Provide the [X, Y] coordinate of the cell's center where the given text is located.  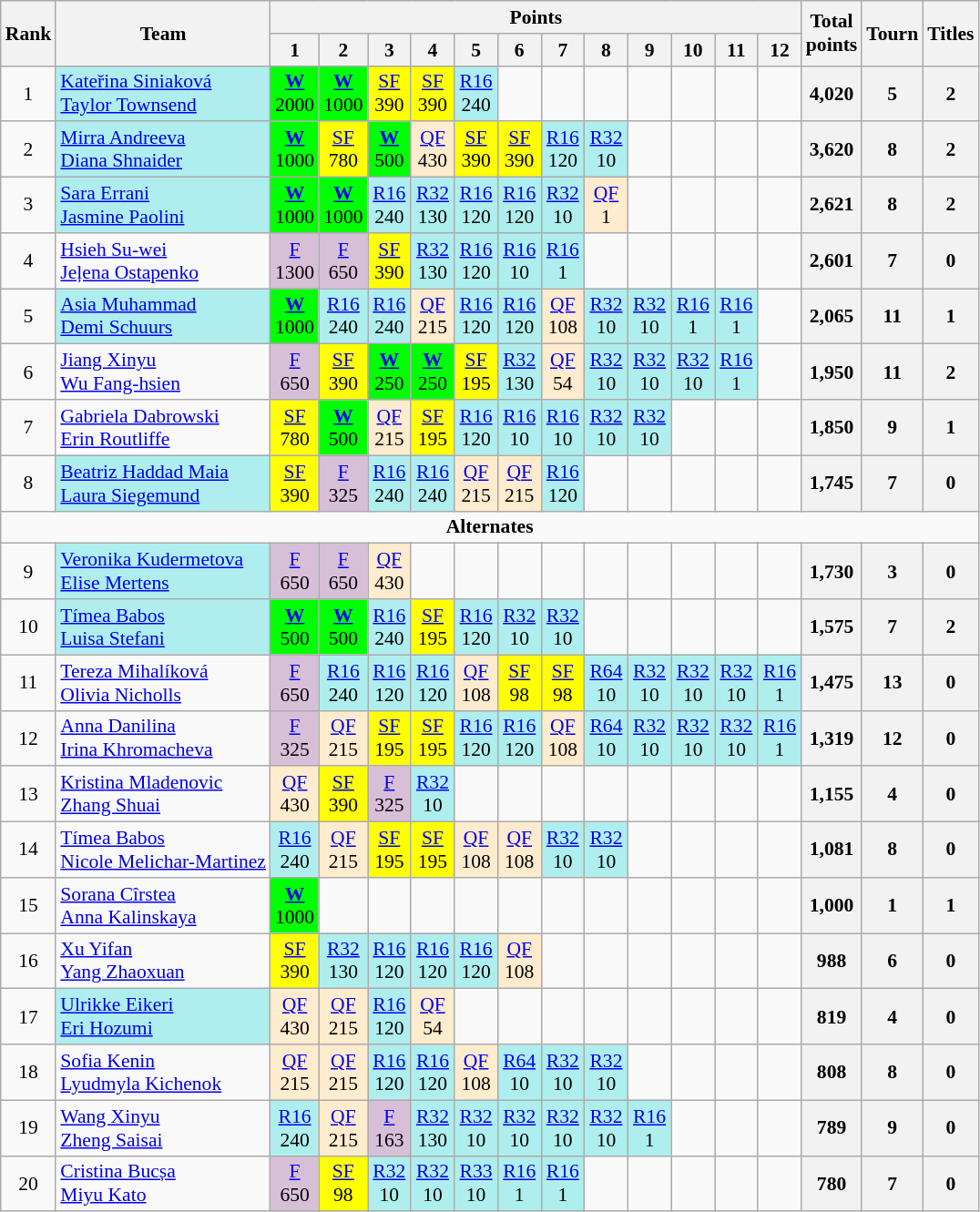
Hsieh Su-wei Jeļena Ostapenko [163, 260]
Points [536, 17]
988 [832, 962]
Sara Errani Jasmine Paolini [163, 206]
1,950 [832, 372]
1,745 [832, 483]
Gabriela Dabrowski Erin Routliffe [163, 428]
2,601 [832, 260]
Alternates [490, 527]
Kristina Mladenovic Zhang Shuai [163, 794]
1,475 [832, 683]
Beatriz Haddad Maia Laura Siegemund [163, 483]
F163 [390, 1127]
F1300 [295, 260]
4,020 [832, 93]
Wang Xinyu Zheng Saisai [163, 1127]
1,850 [832, 428]
18 [29, 1073]
Asia Muhammad Demi Schuurs [163, 317]
789 [832, 1127]
Sofia Kenin Lyudmyla Kichenok [163, 1073]
Cristina Bucșa Miyu Kato [163, 1184]
Xu Yifan Yang Zhaoxuan [163, 962]
780 [832, 1184]
2,065 [832, 317]
Tourn [893, 33]
16 [29, 962]
Totalpoints [832, 33]
R3310 [476, 1184]
3,620 [832, 149]
19 [29, 1127]
Mirra Andreeva Diana Shnaider [163, 149]
14 [29, 850]
1,575 [832, 626]
Jiang Xinyu Wu Fang-hsien [163, 372]
Veronika Kudermetova Elise Mertens [163, 572]
Titles [951, 33]
Ulrikke Eikeri Eri Hozumi [163, 1016]
808 [832, 1073]
1,319 [832, 738]
819 [832, 1016]
15 [29, 905]
1,155 [832, 794]
2,621 [832, 206]
Kateřina Siniaková Taylor Townsend [163, 93]
1,730 [832, 572]
W2000 [295, 93]
17 [29, 1016]
Rank [29, 33]
20 [29, 1184]
Sorana Cîrstea Anna Kalinskaya [163, 905]
Tereza Mihalíková Olivia Nicholls [163, 683]
Tímea Babos Nicole Melichar-Martinez [163, 850]
Anna Danilina Irina Khromacheva [163, 738]
Tímea Babos Luisa Stefani [163, 626]
1,000 [832, 905]
Team [163, 33]
1,081 [832, 850]
QF1 [607, 206]
